Find where the given text appears and provide that cell's center as [X, Y] coordinate. 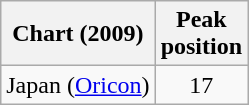
17 [201, 85]
Chart (2009) [78, 34]
Japan (Oricon) [78, 85]
Peakposition [201, 34]
